Provide the (X, Y) coordinate of the cell's center where the given text is located.  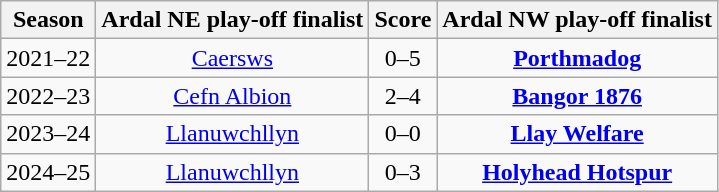
2022–23 (48, 96)
2023–24 (48, 134)
0–3 (403, 172)
Ardal NE play-off finalist (232, 20)
2021–22 (48, 58)
Score (403, 20)
0–0 (403, 134)
Llay Welfare (578, 134)
2–4 (403, 96)
Porthmadog (578, 58)
2024–25 (48, 172)
Holyhead Hotspur (578, 172)
Ardal NW play-off finalist (578, 20)
Cefn Albion (232, 96)
Bangor 1876 (578, 96)
Season (48, 20)
0–5 (403, 58)
Caersws (232, 58)
